Extract the [X, Y] coordinate from the center of the cell holding the provided text.  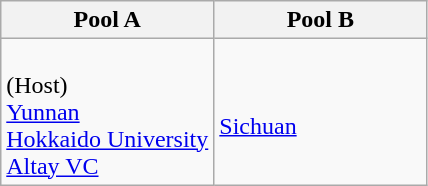
Pool B [320, 20]
Sichuan [320, 112]
Pool A [108, 20]
(Host) Yunnan Hokkaido University Altay VC [108, 112]
